Detect which cell encompasses the target text, then output its [x, y] center coordinate. 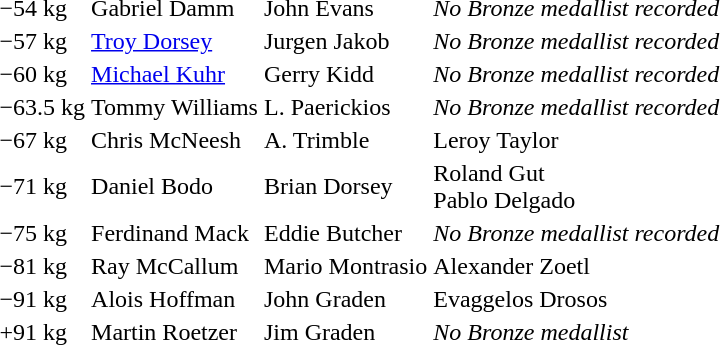
Jurgen Jakob [345, 41]
John Graden [345, 299]
Michael Kuhr [175, 74]
Chris McNeesh [175, 140]
Mario Montrasio [345, 266]
Ray McCallum [175, 266]
Alois Hoffman [175, 299]
L. Paerickios [345, 107]
Troy Dorsey [175, 41]
Gerry Kidd [345, 74]
Eddie Butcher [345, 233]
Brian Dorsey [345, 186]
Tommy Williams [175, 107]
Ferdinand Mack [175, 233]
A. Trimble [345, 140]
Daniel Bodo [175, 186]
